Extract the [x, y] coordinate from the center of the cell holding the provided text.  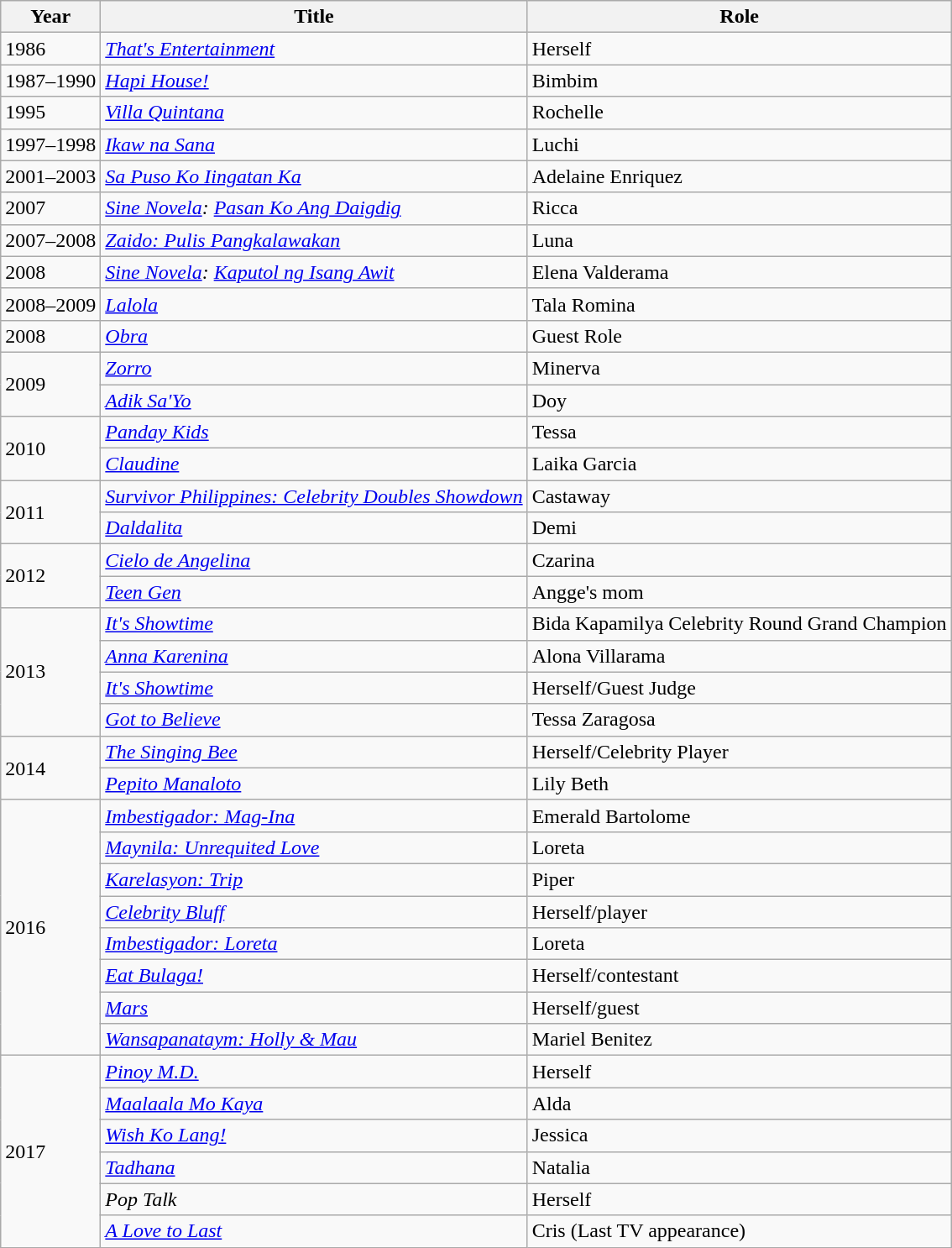
Karelasyon: Trip [314, 879]
Daldalita [314, 528]
Rochelle [739, 113]
Got to Believe [314, 720]
Castaway [739, 496]
2007 [50, 208]
Tala Romina [739, 304]
Tessa Zaragosa [739, 720]
Survivor Philippines: Celebrity Doubles Showdown [314, 496]
Alona Villarama [739, 656]
Sine Novela: Pasan Ko Ang Daigdig [314, 208]
Claudine [314, 464]
2010 [50, 448]
Role [739, 17]
Lalola [314, 304]
Piper [739, 879]
Anna Karenina [314, 656]
2014 [50, 768]
Herself/guest [739, 1008]
Cris (Last TV appearance) [739, 1231]
Herself/contestant [739, 976]
Jessica [739, 1135]
2011 [50, 512]
2008–2009 [50, 304]
Czarina [739, 560]
Elena Valderama [739, 272]
Wansapanataym: Holly & Mau [314, 1040]
2012 [50, 576]
Bimbim [739, 81]
Herself/Celebrity Player [739, 752]
Ikaw na Sana [314, 144]
1987–1990 [50, 81]
1986 [50, 49]
Obra [314, 336]
2016 [50, 927]
Minerva [739, 368]
Luchi [739, 144]
Year [50, 17]
Eat Bulaga! [314, 976]
A Love to Last [314, 1231]
Lily Beth [739, 784]
2009 [50, 384]
Zorro [314, 368]
Emerald Bartolome [739, 815]
That's Entertainment [314, 49]
Title [314, 17]
Herself/player [739, 911]
The Singing Bee [314, 752]
Imbestigador: Mag-Ina [314, 815]
2007–2008 [50, 240]
Tessa [739, 433]
2001–2003 [50, 176]
Panday Kids [314, 433]
Villa Quintana [314, 113]
Pinoy M.D. [314, 1072]
Adik Sa'Yo [314, 401]
Luna [739, 240]
Bida Kapamilya Celebrity Round Grand Champion [739, 624]
Maynila: Unrequited Love [314, 847]
Celebrity Bluff [314, 911]
1995 [50, 113]
Sa Puso Ko Iingatan Ka [314, 176]
Tadhana [314, 1167]
1997–1998 [50, 144]
Herself/Guest Judge [739, 688]
Teen Gen [314, 592]
Doy [739, 401]
Mariel Benitez [739, 1040]
Demi [739, 528]
Pop Talk [314, 1199]
Laika Garcia [739, 464]
Imbestigador: Loreta [314, 944]
2017 [50, 1151]
Wish Ko Lang! [314, 1135]
Pepito Manaloto [314, 784]
Natalia [739, 1167]
Alda [739, 1104]
Angge's mom [739, 592]
Guest Role [739, 336]
Maalaala Mo Kaya [314, 1104]
Hapi House! [314, 81]
Mars [314, 1008]
2013 [50, 672]
Ricca [739, 208]
Adelaine Enriquez [739, 176]
Sine Novela: Kaputol ng Isang Awit [314, 272]
Zaido: Pulis Pangkalawakan [314, 240]
Cielo de Angelina [314, 560]
